Return the [X, Y] coordinate for the center point of the cell that contains the specified text.  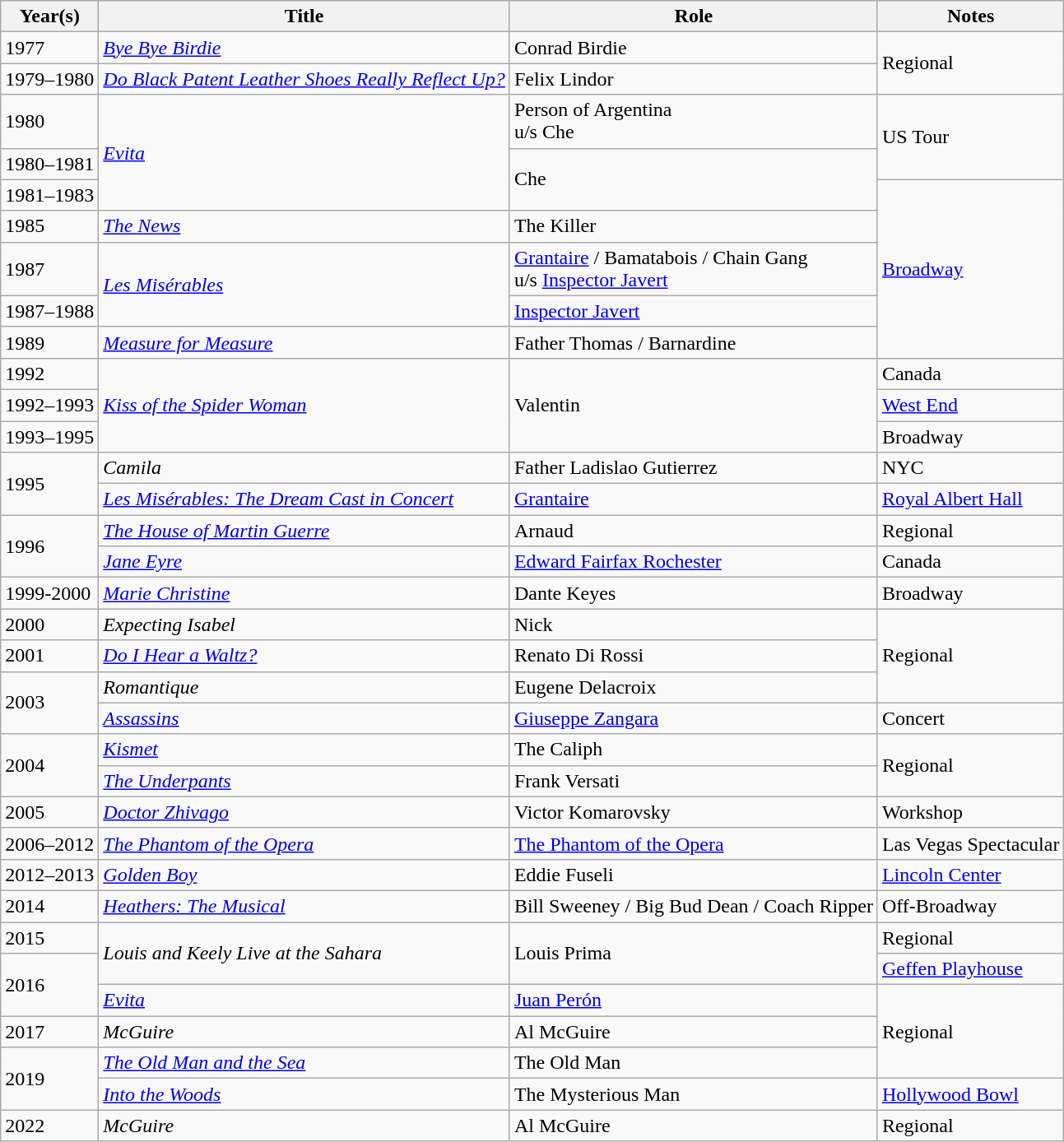
1979–1980 [49, 79]
Workshop [971, 812]
1977 [49, 48]
Renato Di Rossi [693, 656]
The Old Man and the Sea [304, 1063]
Off-Broadway [971, 906]
US Tour [971, 137]
Les Misérables: The Dream Cast in Concert [304, 499]
2016 [49, 985]
1993–1995 [49, 437]
Eddie Fuseli [693, 875]
Kismet [304, 750]
Kiss of the Spider Woman [304, 405]
1999-2000 [49, 593]
1996 [49, 546]
Do Black Patent Leather Shoes Really Reflect Up? [304, 79]
1992 [49, 374]
Giuseppe Zangara [693, 718]
1987–1988 [49, 311]
Geffen Playhouse [971, 969]
Grantaire [693, 499]
2015 [49, 937]
2004 [49, 765]
Juan Perón [693, 1000]
Concert [971, 718]
Eugene Delacroix [693, 687]
2014 [49, 906]
Role [693, 16]
Dante Keyes [693, 593]
Do I Hear a Waltz? [304, 656]
Marie Christine [304, 593]
Father Thomas / Barnardine [693, 342]
NYC [971, 468]
Heathers: The Musical [304, 906]
Louis Prima [693, 953]
1980 [49, 122]
Expecting Isabel [304, 624]
Father Ladislao Gutierrez [693, 468]
Victor Komarovsky [693, 812]
2012–2013 [49, 875]
The Mysterious Man [693, 1094]
Title [304, 16]
Golden Boy [304, 875]
2005 [49, 812]
The News [304, 226]
2022 [49, 1126]
1981–1983 [49, 195]
1985 [49, 226]
Les Misérables [304, 285]
1989 [49, 342]
Doctor Zhivago [304, 812]
Camila [304, 468]
2019 [49, 1079]
Jane Eyre [304, 562]
Into the Woods [304, 1094]
Nick [693, 624]
The Caliph [693, 750]
1987 [49, 268]
1995 [49, 484]
Lincoln Center [971, 875]
Louis and Keely Live at the Sahara [304, 953]
2017 [49, 1032]
Notes [971, 16]
Bye Bye Birdie [304, 48]
Che [693, 179]
2006–2012 [49, 843]
2001 [49, 656]
West End [971, 405]
2003 [49, 703]
Measure for Measure [304, 342]
Romantique [304, 687]
Felix Lindor [693, 79]
Bill Sweeney / Big Bud Dean / Coach Ripper [693, 906]
Conrad Birdie [693, 48]
Edward Fairfax Rochester [693, 562]
Arnaud [693, 531]
Hollywood Bowl [971, 1094]
1980–1981 [49, 164]
The House of Martin Guerre [304, 531]
Frank Versati [693, 781]
Grantaire / Bamatabois / Chain Gangu/s Inspector Javert [693, 268]
Las Vegas Spectacular [971, 843]
Royal Albert Hall [971, 499]
2000 [49, 624]
The Killer [693, 226]
Valentin [693, 405]
Year(s) [49, 16]
Person of Argentinau/s Che [693, 122]
Inspector Javert [693, 311]
The Old Man [693, 1063]
Assassins [304, 718]
1992–1993 [49, 405]
The Underpants [304, 781]
